Pinpoint the cell where the given text exists, returning its (x, y) midpoint coordinate. 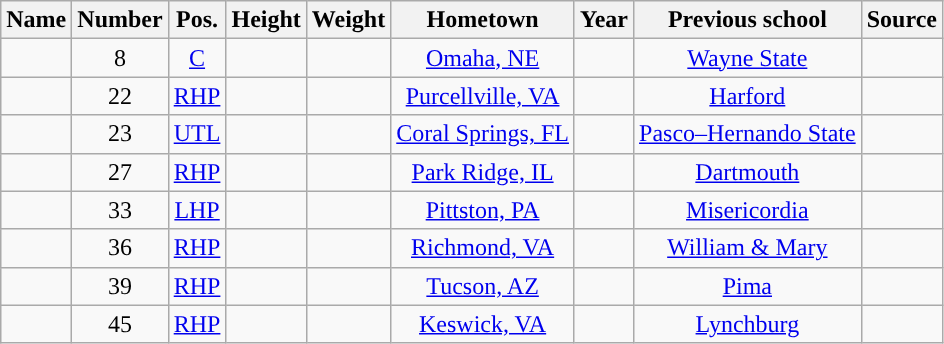
Pittston, PA (483, 210)
LHP (197, 210)
45 (120, 324)
Coral Springs, FL (483, 134)
27 (120, 172)
Park Ridge, IL (483, 172)
Omaha, NE (483, 58)
22 (120, 96)
Purcellville, VA (483, 96)
Tucson, AZ (483, 286)
Name (36, 20)
36 (120, 248)
Source (902, 20)
Pasco–Hernando State (748, 134)
Keswick, VA (483, 324)
Richmond, VA (483, 248)
23 (120, 134)
UTL (197, 134)
Year (604, 20)
Hometown (483, 20)
39 (120, 286)
Pos. (197, 20)
Misericordia (748, 210)
William & Mary (748, 248)
Dartmouth (748, 172)
Height (266, 20)
8 (120, 58)
Number (120, 20)
Lynchburg (748, 324)
Pima (748, 286)
Harford (748, 96)
33 (120, 210)
Previous school (748, 20)
Weight (348, 20)
Wayne State (748, 58)
C (197, 58)
